Find where the given text appears and provide that cell's center as [X, Y] coordinate. 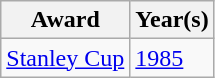
Year(s) [172, 20]
1985 [172, 58]
Stanley Cup [66, 58]
Award [66, 20]
